Detect which cell encompasses the target text, then output its (X, Y) center coordinate. 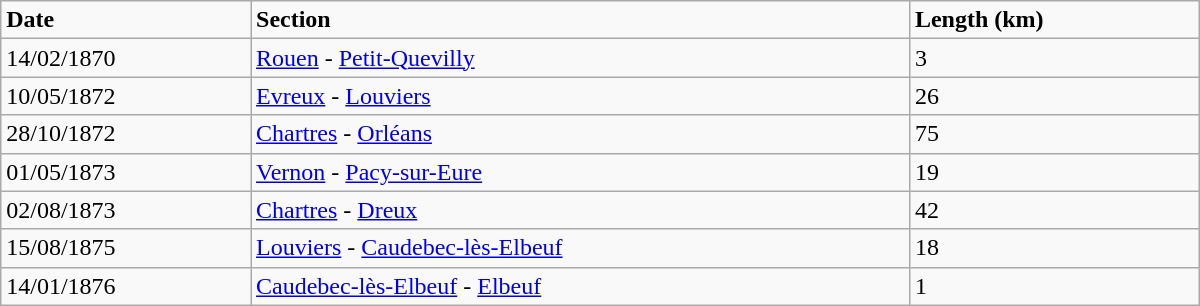
75 (1054, 134)
19 (1054, 172)
Rouen - Petit-Quevilly (580, 58)
18 (1054, 248)
Chartres - Dreux (580, 210)
10/05/1872 (126, 96)
Vernon - Pacy-sur-Eure (580, 172)
Date (126, 20)
Section (580, 20)
Louviers - Caudebec-lès-Elbeuf (580, 248)
01/05/1873 (126, 172)
Chartres - Orléans (580, 134)
Length (km) (1054, 20)
Caudebec-lès-Elbeuf - Elbeuf (580, 286)
15/08/1875 (126, 248)
14/01/1876 (126, 286)
3 (1054, 58)
26 (1054, 96)
02/08/1873 (126, 210)
42 (1054, 210)
Evreux - Louviers (580, 96)
14/02/1870 (126, 58)
1 (1054, 286)
28/10/1872 (126, 134)
